For the text-containing cell, return its midpoint in (X, Y) coordinate format. 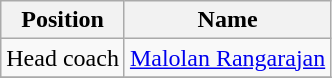
Malolan Rangarajan (227, 58)
Position (63, 20)
Head coach (63, 58)
Name (227, 20)
